Detect which cell encompasses the target text, then output its [x, y] center coordinate. 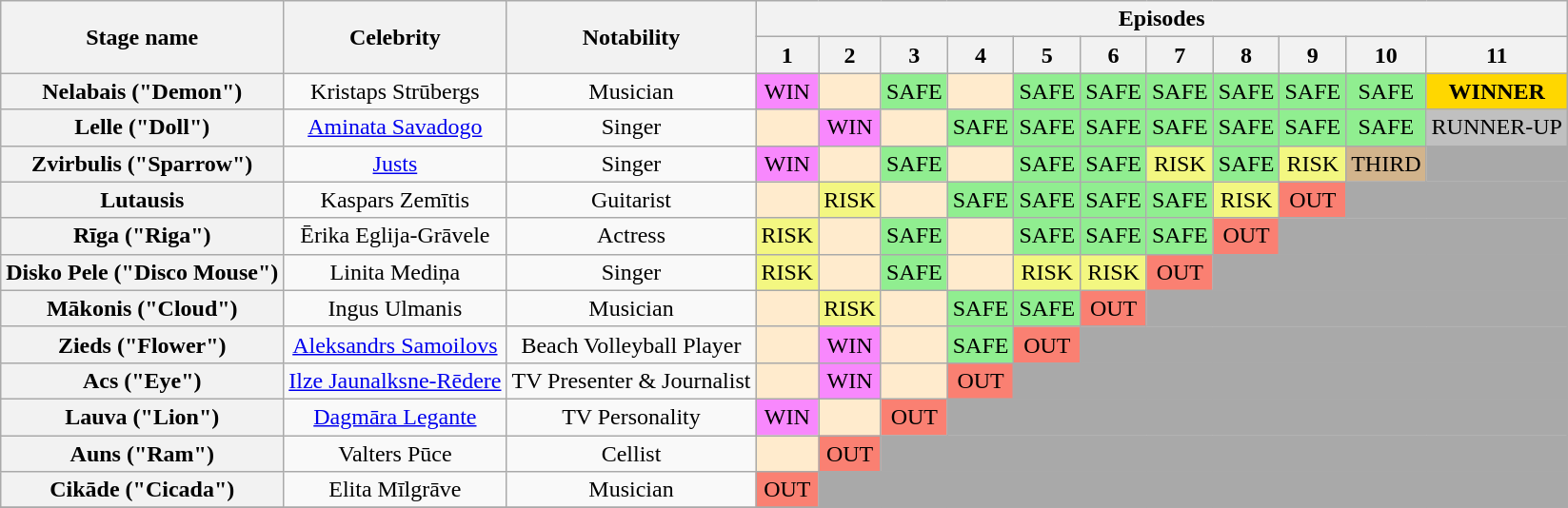
Lutausis [143, 200]
RUNNER-UP [1497, 127]
WINNER [1497, 91]
THIRD [1386, 164]
Ingus Ulmanis [395, 308]
Dagmāra Legante [395, 417]
Kristaps Strūbergs [395, 91]
3 [914, 55]
9 [1313, 55]
7 [1180, 55]
Auns ("Ram") [143, 454]
Cellist [631, 454]
Guitarist [631, 200]
Lauva ("Lion") [143, 417]
6 [1114, 55]
11 [1497, 55]
10 [1386, 55]
Mākonis ("Cloud") [143, 308]
Actress [631, 236]
Lelle ("Doll") [143, 127]
Nelabais ("Demon") [143, 91]
Aleksandrs Samoilovs [395, 344]
Ilze Jaunalksne-Rēdere [395, 381]
1 [787, 55]
Disko Pele ("Disco Mouse") [143, 272]
Celebrity [395, 37]
Rīga ("Riga") [143, 236]
Cikāde ("Cicada") [143, 490]
Zieds ("Flower") [143, 344]
Acs ("Eye") [143, 381]
Zvirbulis ("Sparrow") [143, 164]
Stage name [143, 37]
TV Personality [631, 417]
Elita Mīlgrāve [395, 490]
Notability [631, 37]
TV Presenter & Journalist [631, 381]
5 [1047, 55]
4 [981, 55]
Valters Pūce [395, 454]
Episodes [1161, 19]
Linita Mediņa [395, 272]
Beach Volleyball Player [631, 344]
Justs [395, 164]
Ērika Eglija-Grāvele [395, 236]
Aminata Savadogo [395, 127]
8 [1246, 55]
2 [850, 55]
Kaspars Zemītis [395, 200]
